Provide the [X, Y] coordinate of the cell's center where the given text is located.  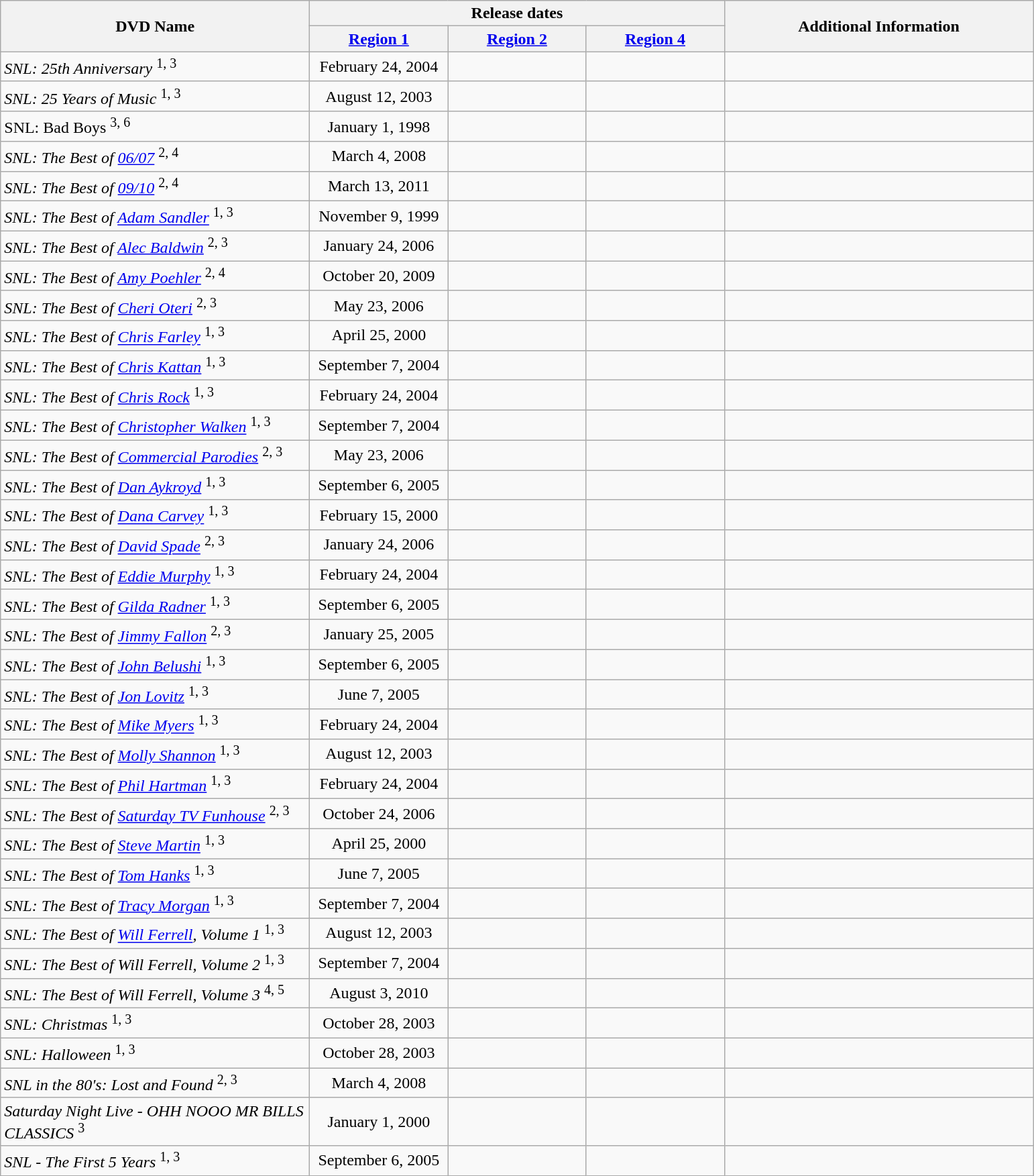
SNL: The Best of Adam Sandler 1, 3 [156, 216]
November 9, 1999 [379, 216]
SNL - The First 5 Years 1, 3 [156, 1161]
SNL: The Best of Molly Shannon 1, 3 [156, 754]
October 24, 2006 [379, 814]
SNL: The Best of Eddie Murphy 1, 3 [156, 574]
SNL: The Best of Dana Carvey 1, 3 [156, 515]
SNL: The Best of Jimmy Fallon 2, 3 [156, 635]
SNL: The Best of Chris Rock 1, 3 [156, 396]
January 1, 1998 [379, 126]
DVD Name [156, 26]
SNL: The Best of Tom Hanks 1, 3 [156, 873]
SNL: The Best of David Spade 2, 3 [156, 545]
SNL: The Best of John Belushi 1, 3 [156, 664]
SNL: The Best of Will Ferrell, Volume 3 4, 5 [156, 993]
SNL: Halloween 1, 3 [156, 1053]
SNL: 25th Anniversary 1, 3 [156, 67]
SNL: The Best of Commercial Parodies 2, 3 [156, 455]
SNL: Christmas 1, 3 [156, 1024]
Additional Information [878, 26]
SNL: The Best of Alec Baldwin 2, 3 [156, 246]
SNL: 25 Years of Music 1, 3 [156, 97]
October 20, 2009 [379, 276]
SNL: The Best of Gilda Radner 1, 3 [156, 605]
SNL: The Best of 06/07 2, 4 [156, 157]
SNL in the 80's: Lost and Found 2, 3 [156, 1083]
SNL: The Best of Phil Hartman 1, 3 [156, 784]
Saturday Night Live - OHH NOOO MR BILLS CLASSICS 3 [156, 1122]
February 15, 2000 [379, 515]
Region 4 [655, 39]
SNL: The Best of Will Ferrell, Volume 1 1, 3 [156, 934]
SNL: The Best of Amy Poehler 2, 4 [156, 276]
SNL: The Best of Saturday TV Funhouse 2, 3 [156, 814]
SNL: The Best of Dan Aykroyd 1, 3 [156, 486]
Release dates [517, 13]
SNL: The Best of Cheri Oteri 2, 3 [156, 306]
SNL: The Best of Chris Farley 1, 3 [156, 335]
January 1, 2000 [379, 1122]
SNL: The Best of Tracy Morgan 1, 3 [156, 903]
SNL: Bad Boys 3, 6 [156, 126]
SNL: The Best of Mike Myers 1, 3 [156, 725]
SNL: The Best of Christopher Walken 1, 3 [156, 425]
SNL: The Best of Will Ferrell, Volume 2 1, 3 [156, 963]
SNL: The Best of Jon Lovitz 1, 3 [156, 695]
March 13, 2011 [379, 186]
SNL: The Best of Steve Martin 1, 3 [156, 844]
Region 2 [517, 39]
Region 1 [379, 39]
August 3, 2010 [379, 993]
SNL: The Best of 09/10 2, 4 [156, 186]
January 25, 2005 [379, 635]
SNL: The Best of Chris Kattan 1, 3 [156, 365]
